Extract the [x, y] coordinate from the center of the cell holding the provided text.  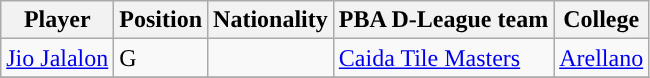
Jio Jalalon [58, 58]
Arellano [602, 58]
College [602, 20]
Nationality [271, 20]
Caida Tile Masters [443, 58]
PBA D-League team [443, 20]
G [161, 58]
Player [58, 20]
Position [161, 20]
